From the cell containing the given text, extract its center point as [x, y] coordinate. 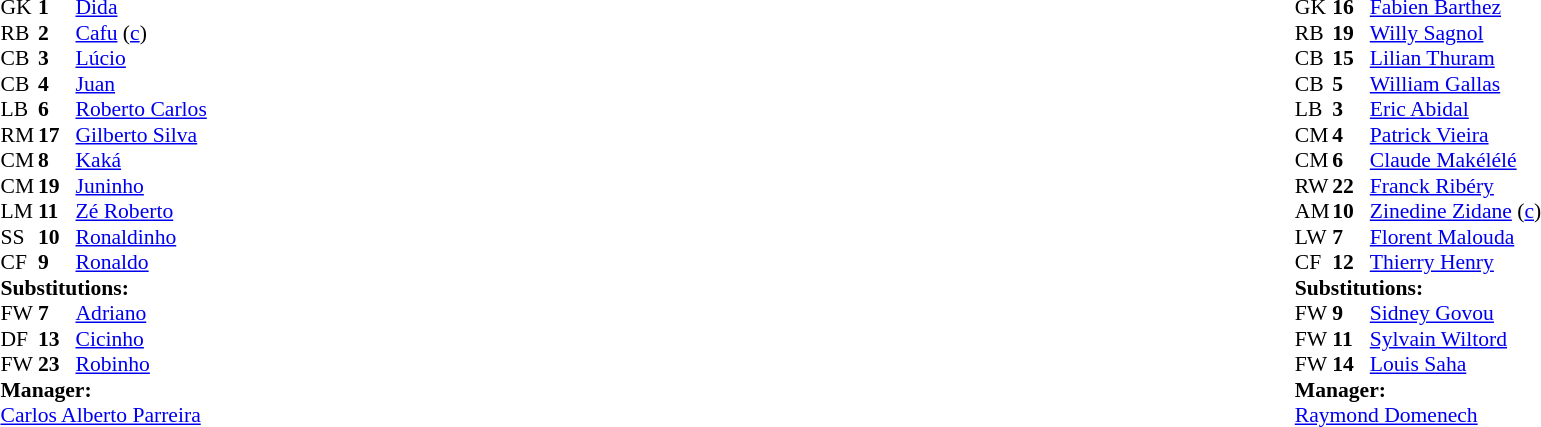
Ronaldo [142, 263]
Patrick Vieira [1456, 135]
Thierry Henry [1456, 263]
William Gallas [1456, 84]
23 [57, 365]
22 [1351, 186]
Juan [142, 84]
Roberto Carlos [142, 109]
RM [19, 135]
Cicinho [142, 339]
Sylvain Wiltord [1456, 339]
LM [19, 211]
5 [1351, 84]
SS [19, 237]
12 [1351, 263]
RW [1314, 186]
Cafu (c) [142, 33]
Juninho [142, 186]
13 [57, 339]
17 [57, 135]
Lúcio [142, 59]
Gilberto Silva [142, 135]
Lilian Thuram [1456, 59]
Robinho [142, 365]
Eric Abidal [1456, 109]
14 [1351, 365]
Franck Ribéry [1456, 186]
Florent Malouda [1456, 237]
Louis Saha [1456, 365]
8 [57, 161]
AM [1314, 211]
DF [19, 339]
Sidney Govou [1456, 313]
Adriano [142, 313]
Kaká [142, 161]
LW [1314, 237]
Claude Makélélé [1456, 161]
Willy Sagnol [1456, 33]
2 [57, 33]
Zinedine Zidane (c) [1456, 211]
Ronaldinho [142, 237]
Zé Roberto [142, 211]
15 [1351, 59]
